Extract the (x, y) coordinate from the center of the cell holding the provided text.  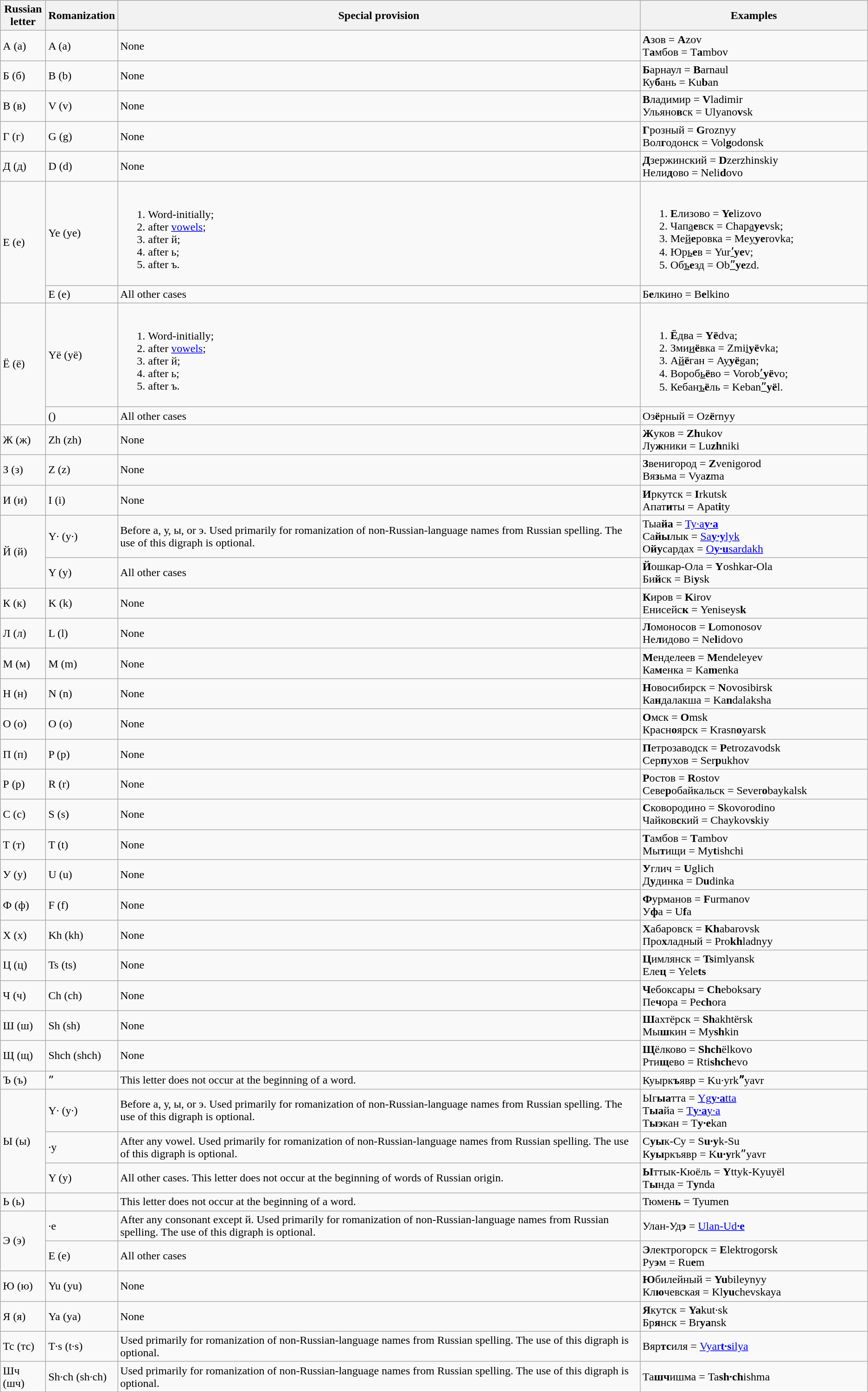
M (m) (82, 663)
Дзержинский = Dzerzhinskiy Нелидово = Nelidovo (754, 166)
Ыгыатта = Ygy·atta Тыайа = Ty·ay·a Тыэкан = Ty·ekan (754, 1110)
Омск = Omsk Красноярск = Krasnoyarsk (754, 724)
Ye (ye) (82, 233)
Углич = Uglich Дудинка = Dudinka (754, 875)
Д (д) (23, 166)
Барнаул = Barnaul Кубань = Kuban (754, 76)
Новосибирск = Novosibirsk Кандалакша = Kandalaksha (754, 694)
Жуков = Zhukov Лужники = Luzhniki (754, 440)
Ч (ч) (23, 995)
Ёдва = Yëdva;Змииёвка = Zmiiyëvka;Айёган = Ayyëgan;Воробьёво = Vorobʼyëvo;Кебанъёль = Kebanˮyël. (754, 355)
Ъ (ъ) (23, 1080)
S (s) (82, 815)
З (з) (23, 469)
Ch (ch) (82, 995)
Yë (yë) (82, 355)
Тыайа = Ty·ay·a Сайылык = Say·ylyk Ойусардах = Oy·usardakh (754, 537)
·e (82, 1225)
О (о) (23, 724)
Kh (kh) (82, 935)
Ростов = Rostov Северобайкальск = Severobaykalsk (754, 784)
Грозный = Groznyy Волгодонск = Volgodonsk (754, 136)
Шч (шч) (23, 1377)
Russianletter (23, 16)
Ю (ю) (23, 1286)
Чебоксары = Cheboksary Печора = Pechora (754, 995)
Zh (zh) (82, 440)
I (i) (82, 500)
Examples (754, 16)
Цимлянск = Tsimlyansk Елец = Yelets (754, 965)
Иркутск = Irkutsk Апатиты = Apatity (754, 500)
Куыркъявр = Ku·yrkˮyavr (754, 1080)
R (r) (82, 784)
Й (й) (23, 552)
В (в) (23, 106)
Ыттык-Кюёль = Yttyk-Kyuyël Тында = Tynda (754, 1178)
Ya (ya) (82, 1316)
Ь (ь) (23, 1202)
N (n) (82, 694)
Shch (shch) (82, 1056)
Г (г) (23, 136)
V (v) (82, 106)
Sh (sh) (82, 1026)
K (k) (82, 603)
Б (б) (23, 76)
Р (р) (23, 784)
Romanization (82, 16)
() (82, 416)
B (b) (82, 76)
ˮ (82, 1080)
А (а) (23, 45)
М (м) (23, 663)
Щёлково = Shchëlkovo Ртищево = Rtishchevo (754, 1056)
Ц (ц) (23, 965)
L (l) (82, 634)
Ts (ts) (82, 965)
Якутск = Yakut·sk Брянск = Bryansk (754, 1316)
All other cases. This letter does not occur at the beginning of words of Russian origin. (379, 1178)
Yu (yu) (82, 1286)
P (p) (82, 754)
After any vowel. Used primarily for romanization of non-Russian-language names from Russian spelling. The use of this digraph is optional. (379, 1148)
К (к) (23, 603)
D (d) (82, 166)
С (с) (23, 815)
Юбилейный = Yubileynyy Ключевская = Klyuchevskaya (754, 1286)
Щ (щ) (23, 1056)
Звенигород = Zvenigorod Вязьма = Vyazma (754, 469)
T·s (t·s) (82, 1346)
Вяртсиля = Vyart·silya (754, 1346)
Тс (тс) (23, 1346)
Киров = Kirov Енисейск = Yeniseysk (754, 603)
Электрогорск = Elektrogorsk Руэм = Ruem (754, 1256)
Sh·ch (sh·ch) (82, 1377)
Я (я) (23, 1316)
Азов = Azov Тамбов = Tambov (754, 45)
Е (е) (23, 242)
Ф (ф) (23, 904)
Менделеев = Mendeleyev Каменка = Kamenka (754, 663)
Ш (ш) (23, 1026)
Z (z) (82, 469)
Х (х) (23, 935)
Шахтёрск = Shakhtërsk Мышкин = Myshkin (754, 1026)
Йошкар-Ола = Yoshkar-Ola Бийск = Biysk (754, 573)
·y (82, 1148)
И (и) (23, 500)
П (п) (23, 754)
Елизово = YelizovoЧапаевск = Chapayevsk;Мейеровка = Meyyerovka;Юрьев = Yurʼyev;Объезд = Obˮyezd. (754, 233)
Ы (ы) (23, 1141)
Н (н) (23, 694)
Ё (ё) (23, 364)
Суык-Су = Su·yk-Su Куыркъявр = Ku·yrkˮyavr (754, 1148)
T (t) (82, 844)
У (у) (23, 875)
U (u) (82, 875)
Тамбов = Tambov Мытищи = Mytishchi (754, 844)
Ж (ж) (23, 440)
Петрозаводск = Petrozavodsk Серпухов = Serpukhov (754, 754)
G (g) (82, 136)
Сковородино = Skovorodino Чайковский = Chaykovskiy (754, 815)
Ломоносов = Lomonosov Нелидово = Nelidovo (754, 634)
Э (э) (23, 1241)
Тюмень = Tyumen (754, 1202)
F (f) (82, 904)
Улан-Удэ = Ulan-Ud·e (754, 1225)
Озёрный = Ozërnyy (754, 416)
O (o) (82, 724)
Хабаровск = Khabarovsk Прохладный = Prokhladnyy (754, 935)
Л (л) (23, 634)
Белкино = Belkino (754, 294)
Special provision (379, 16)
Фурманов = Furmanov Уфа = Ufa (754, 904)
A (a) (82, 45)
Владимир = Vladimir Ульяновск = Ulyanovsk (754, 106)
Т (т) (23, 844)
Ташчишма = Tash·chishma (754, 1377)
